From the cell containing the given text, extract its center point as [X, Y] coordinate. 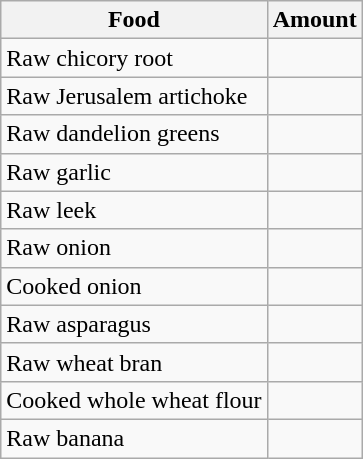
Raw leek [134, 210]
Raw asparagus [134, 324]
Cooked whole wheat flour [134, 400]
Food [134, 20]
Raw banana [134, 438]
Raw wheat bran [134, 362]
Raw dandelion greens [134, 134]
Amount [314, 20]
Raw Jerusalem artichoke [134, 96]
Raw onion [134, 248]
Raw garlic [134, 172]
Raw chicory root [134, 58]
Cooked onion [134, 286]
